Capture the cell that displays the provided text and extract its [X, Y] central coordinate. 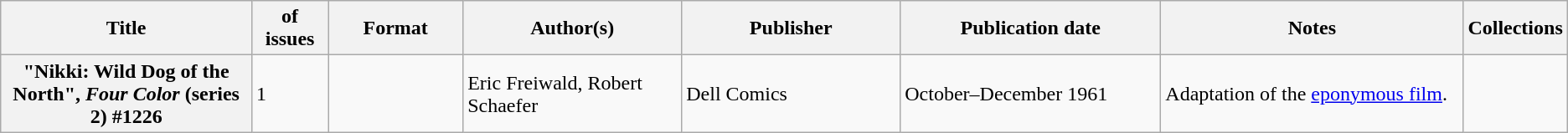
"Nikki: Wild Dog of the North", Four Color (series 2) #1226 [126, 94]
of issues [290, 28]
Publication date [1030, 28]
Author(s) [573, 28]
Eric Freiwald, Robert Schaefer [573, 94]
1 [290, 94]
Adaptation of the eponymous film. [1312, 94]
Notes [1312, 28]
Format [395, 28]
Publisher [791, 28]
Title [126, 28]
Collections [1515, 28]
October–December 1961 [1030, 94]
Dell Comics [791, 94]
